For the text-containing cell, return its midpoint in (x, y) coordinate format. 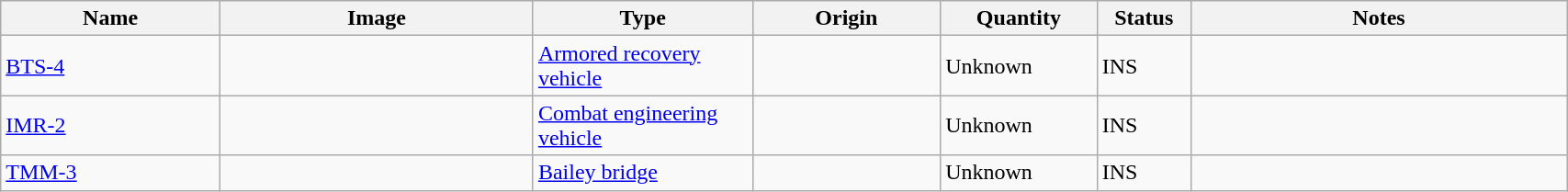
Quantity (1019, 18)
Name (110, 18)
Armored recovery vehicle (643, 66)
IMR-2 (110, 125)
Bailey bridge (643, 173)
BTS-4 (110, 66)
Image (377, 18)
Origin (847, 18)
TMM-3 (110, 173)
Combat engineering vehicle (643, 125)
Type (643, 18)
Status (1144, 18)
Notes (1378, 18)
